Locate the cell with the specified text and output its [X, Y] center coordinate. 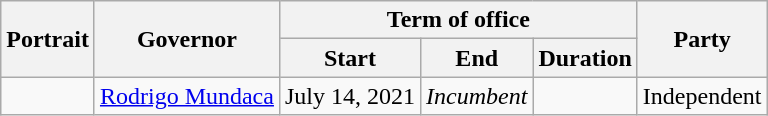
Portrait [48, 39]
Incumbent [477, 96]
Governor [186, 39]
Rodrigo Mundaca [186, 96]
Independent [702, 96]
July 14, 2021 [350, 96]
End [477, 58]
Duration [585, 58]
Term of office [458, 20]
Party [702, 39]
Start [350, 58]
